Search for the cell housing the specified text and yield its [x, y] center coordinate. 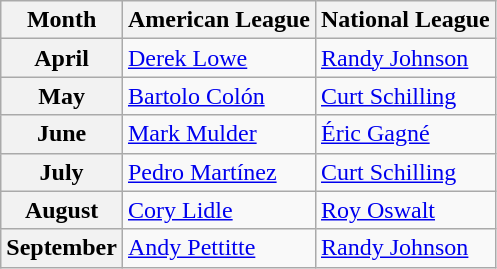
September [62, 248]
Derek Lowe [218, 58]
Roy Oswalt [405, 210]
August [62, 210]
Mark Mulder [218, 134]
American League [218, 20]
June [62, 134]
Éric Gagné [405, 134]
April [62, 58]
May [62, 96]
Pedro Martínez [218, 172]
National League [405, 20]
Month [62, 20]
Andy Pettitte [218, 248]
Bartolo Colón [218, 96]
July [62, 172]
Cory Lidle [218, 210]
